Provide the [X, Y] coordinate of the cell's center where the given text is located.  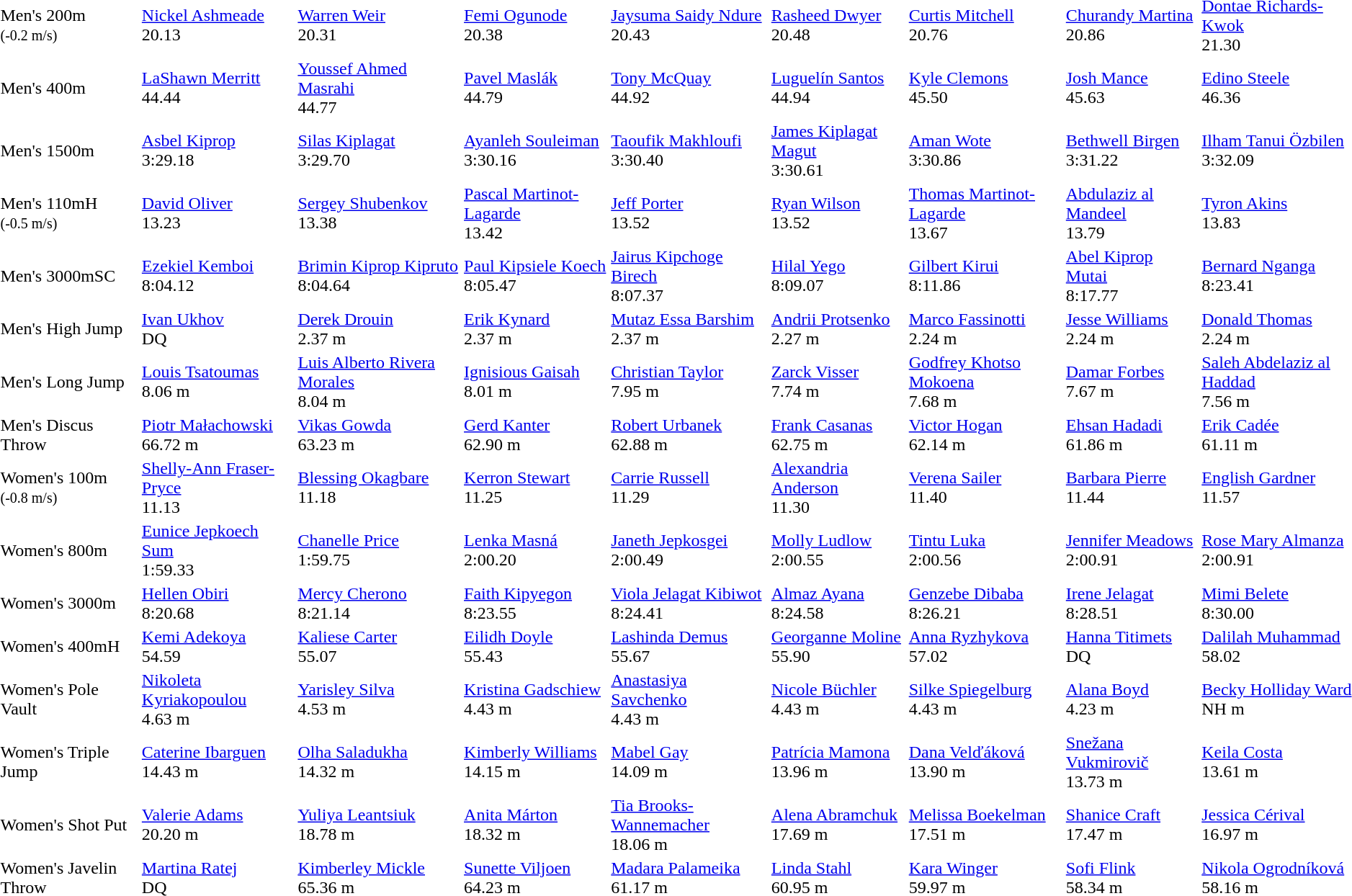
Chanelle Price 1:59.75 [379, 550]
Bethwell Birgen 3:31.22 [1131, 151]
Ignisious Gaisah 8.01 m [536, 382]
Kimberly Williams 14.15 m [536, 762]
Zarck Visser 7.74 m [838, 382]
Blessing Okagbare 11.18 [379, 488]
Nicole Büchler 4.43 m [838, 699]
Caterine Ibarguen 14.43 m [218, 762]
Godfrey Khotso Mokoena 7.68 m [985, 382]
Silke Spiegelburg 4.43 m [985, 699]
Shelly-Ann Fraser-Pryce 11.13 [218, 488]
Ryan Wilson 13.52 [838, 213]
Eilidh Doyle 55.43 [536, 647]
Viola Jelagat Kibiwot 8:24.41 [689, 604]
Anastasiya Savchenko 4.43 m [689, 699]
Kemi Adekoya 54.59 [218, 647]
Paul Kipsiele Koech 8:05.47 [536, 276]
Verena Sailer 11.40 [985, 488]
Victor Hogan 62.14 m [985, 435]
Thomas Martinot-Lagarde 13.67 [985, 213]
Hellen Obiri 8:20.68 [218, 604]
Anita Márton 18.32 m [536, 825]
James Kiplagat Magut 3:30.61 [838, 151]
Snežana Vukmirovič 13.73 m [1131, 762]
Ehsan Hadadi 61.86 m [1131, 435]
Kaliese Carter 55.07 [379, 647]
Hilal Yego 8:09.07 [838, 276]
Luis Alberto Rivera Morales 8.04 m [379, 382]
Louis Tsatoumas 8.06 m [218, 382]
Shanice Craft 17.47 m [1131, 825]
Valerie Adams 20.20 m [218, 825]
Kyle Clemons 45.50 [985, 88]
Irene Jelagat 8:28.51 [1131, 604]
Alexandria Anderson 11.30 [838, 488]
Marco Fassinotti 2.24 m [985, 328]
Damar Forbes 7.67 m [1131, 382]
Nikoleta Kyriakopoulou 4.63 m [218, 699]
Frank Casanas 62.75 m [838, 435]
Erik Kynard 2.37 m [536, 328]
Pavel Maslák 44.79 [536, 88]
Andrii Protsenko 2.27 m [838, 328]
Silas Kiplagat 3:29.70 [379, 151]
Anna Ryzhykova 57.02 [985, 647]
Tony McQuay 44.92 [689, 88]
Faith Kipyegon 8:23.55 [536, 604]
Robert Urbanek 62.88 m [689, 435]
Josh Mance 45.63 [1131, 88]
Mutaz Essa Barshim 2.37 m [689, 328]
Kristina Gadschiew 4.43 m [536, 699]
Olha Saladukha 14.32 m [379, 762]
Molly Ludlow 2:00.55 [838, 550]
Vikas Gowda 63.23 m [379, 435]
Abdulaziz al Mandeel 13.79 [1131, 213]
Jeff Porter 13.52 [689, 213]
Sergey Shubenkov 13.38 [379, 213]
Aman Wote 3:30.86 [985, 151]
Eunice Jepkoech Sum 1:59.33 [218, 550]
Almaz Ayana 8:24.58 [838, 604]
Taoufik Makhloufi 3:30.40 [689, 151]
Pascal Martinot-Lagarde 13.42 [536, 213]
Carrie Russell 11.29 [689, 488]
Kerron Stewart 11.25 [536, 488]
Tia Brooks-Wannemacher 18.06 m [689, 825]
Derek Drouin 2.37 m [379, 328]
Yarisley Silva 4.53 m [379, 699]
Yuliya Leantsiuk 18.78 m [379, 825]
Georganne Moline 55.90 [838, 647]
Ivan Ukhov DQ [218, 328]
David Oliver 13.23 [218, 213]
Ayanleh Souleiman 3:30.16 [536, 151]
Tintu Luka 2:00.56 [985, 550]
Asbel Kiprop 3:29.18 [218, 151]
Mabel Gay 14.09 m [689, 762]
Janeth Jepkosgei 2:00.49 [689, 550]
Gilbert Kirui 8:11.86 [985, 276]
Hanna Titimets DQ [1131, 647]
Christian Taylor 7.95 m [689, 382]
Abel Kiprop Mutai 8:17.77 [1131, 276]
Genzebe Dibaba 8:26.21 [985, 604]
Alana Boyd 4.23 m [1131, 699]
LaShawn Merritt 44.44 [218, 88]
Gerd Kanter 62.90 m [536, 435]
Dana Velďáková 13.90 m [985, 762]
Luguelín Santos 44.94 [838, 88]
Jairus Kipchoge Birech 8:07.37 [689, 276]
Alena Abramchuk 17.69 m [838, 825]
Melissa Boekelman 17.51 m [985, 825]
Barbara Pierre 11.44 [1131, 488]
Piotr Małachowski 66.72 m [218, 435]
Youssef Ahmed Masrahi 44.77 [379, 88]
Lashinda Demus 55.67 [689, 647]
Brimin Kiprop Kipruto 8:04.64 [379, 276]
Lenka Masná 2:00.20 [536, 550]
Jesse Williams 2.24 m [1131, 328]
Ezekiel Kemboi 8:04.12 [218, 276]
Jennifer Meadows 2:00.91 [1131, 550]
Mercy Cherono 8:21.14 [379, 604]
Patrícia Mamona 13.96 m [838, 762]
